Scan for the cell matching the given text and deliver its (X, Y) coordinate at center. 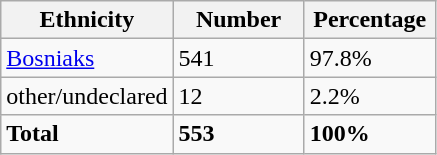
Number (238, 20)
100% (370, 134)
12 (238, 96)
other/undeclared (87, 96)
Total (87, 134)
2.2% (370, 96)
Ethnicity (87, 20)
541 (238, 58)
553 (238, 134)
97.8% (370, 58)
Percentage (370, 20)
Bosniaks (87, 58)
